Detect which cell encompasses the target text, then output its (X, Y) center coordinate. 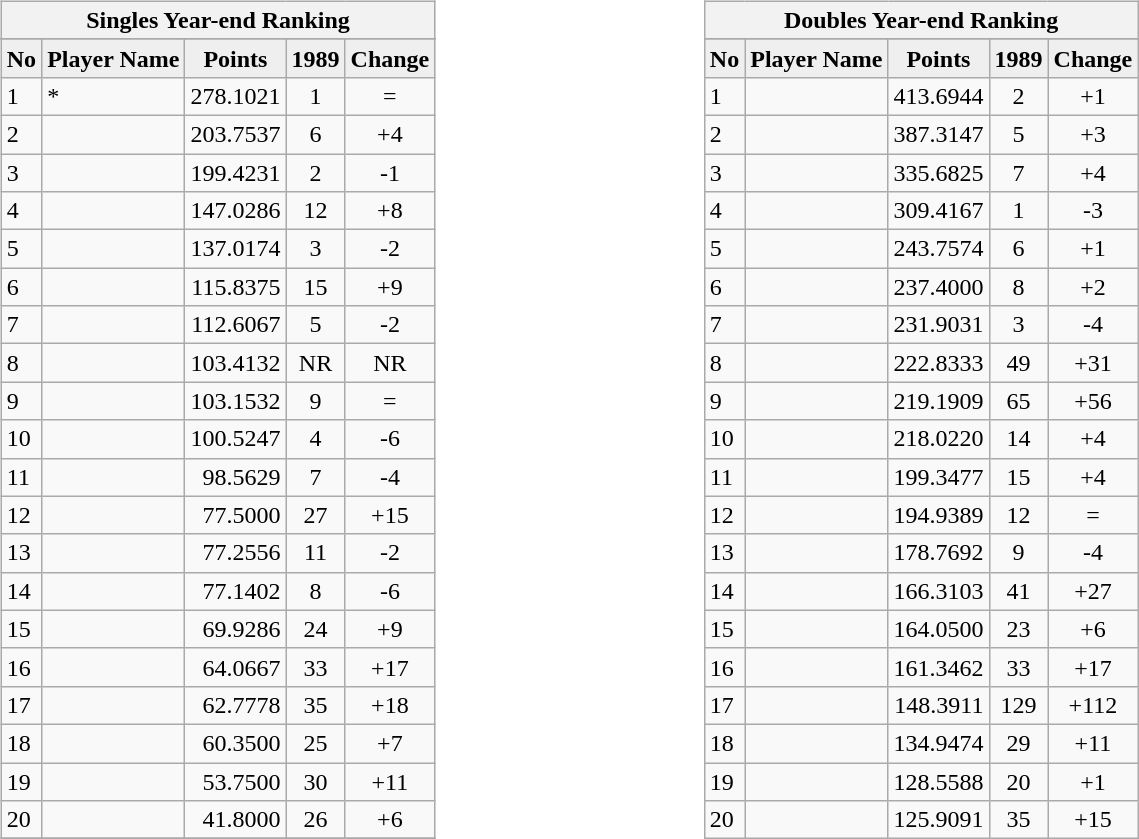
+2 (1093, 287)
112.6067 (236, 325)
69.9286 (236, 629)
222.8333 (938, 363)
29 (1018, 743)
64.0667 (236, 667)
77.2556 (236, 553)
25 (316, 743)
219.1909 (938, 401)
+31 (1093, 363)
103.4132 (236, 363)
199.4231 (236, 173)
413.6944 (938, 96)
137.0174 (236, 249)
203.7537 (236, 134)
+27 (1093, 591)
237.4000 (938, 287)
98.5629 (236, 477)
128.5588 (938, 781)
+18 (390, 705)
65 (1018, 401)
+56 (1093, 401)
23 (1018, 629)
243.7574 (938, 249)
194.9389 (938, 515)
+7 (390, 743)
41.8000 (236, 820)
147.0286 (236, 211)
231.9031 (938, 325)
166.3103 (938, 591)
103.1532 (236, 401)
-3 (1093, 211)
278.1021 (236, 96)
77.1402 (236, 591)
125.9091 (938, 820)
309.4167 (938, 211)
77.5000 (236, 515)
27 (316, 515)
Doubles Year-end Ranking (921, 20)
Singles Year-end Ranking (218, 20)
41 (1018, 591)
164.0500 (938, 629)
60.3500 (236, 743)
62.7778 (236, 705)
26 (316, 820)
+8 (390, 211)
53.7500 (236, 781)
* (114, 96)
148.3911 (938, 705)
100.5247 (236, 439)
129 (1018, 705)
387.3147 (938, 134)
218.0220 (938, 439)
-1 (390, 173)
+112 (1093, 705)
199.3477 (938, 477)
134.9474 (938, 743)
49 (1018, 363)
178.7692 (938, 553)
335.6825 (938, 173)
30 (316, 781)
+3 (1093, 134)
161.3462 (938, 667)
24 (316, 629)
115.8375 (236, 287)
